Identify which cell holds the provided text, then report its (x, y) central coordinate. 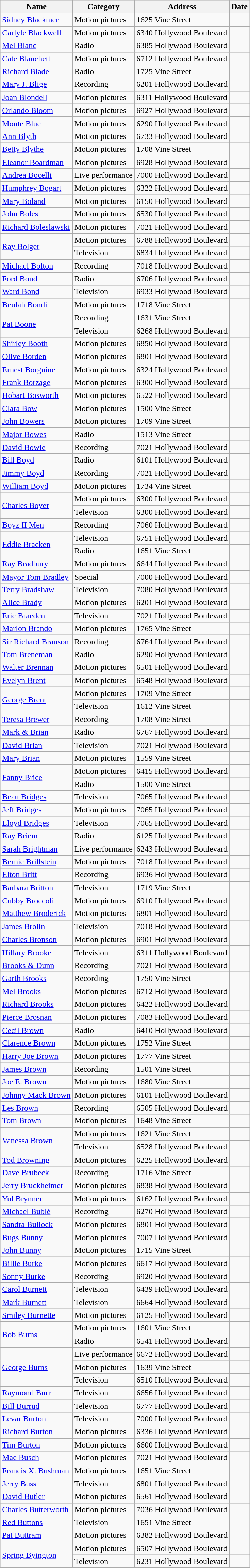
Yul Brynner (36, 1198)
6928 Hollywood Boulevard (182, 162)
Billie Burke (36, 1263)
Ernest Borgnine (36, 369)
1716 Vine Street (182, 1173)
1625 Vine Street (182, 20)
1648 Vine Street (182, 1121)
6162 Hollywood Boulevard (182, 1198)
6385 Hollywood Boulevard (182, 46)
6268 Hollywood Boulevard (182, 330)
6410 Hollywood Boulevard (182, 1030)
Smiley Burnette (36, 1315)
Hobart Bosworth (36, 395)
1680 Vine Street (182, 1082)
Andrea Bocelli (36, 175)
6336 Hollywood Boulevard (182, 1432)
Eleanor Boardman (36, 162)
Ward Bond (36, 292)
Joan Blondell (36, 97)
George Burns (36, 1367)
Sonny Burke (36, 1276)
David Bowie (36, 447)
6541 Hollywood Boulevard (182, 1341)
7036 Hollywood Boulevard (182, 1509)
Johnny Mack Brown (36, 1095)
6834 Hollywood Boulevard (182, 253)
6672 Hollywood Boulevard (182, 1354)
6243 Hollywood Boulevard (182, 849)
Ann Blyth (36, 136)
Walter Brennan (36, 667)
Ray Bolger (36, 246)
Brooks & Dunn (36, 965)
Dave Brubeck (36, 1173)
Carol Burnett (36, 1289)
Carlyle Blackwell (36, 33)
1612 Vine Street (182, 706)
1513 Vine Street (182, 434)
6415 Hollywood Boulevard (182, 771)
Richard Blade (36, 71)
6340 Hollywood Boulevard (182, 33)
James Brown (36, 1069)
Mel Brooks (36, 991)
6507 Hollywood Boulevard (182, 1548)
Garth Brooks (36, 978)
1752 Vine Street (182, 1043)
7060 Hollywood Boulevard (182, 525)
James Brolin (36, 926)
Date (239, 7)
1601 Vine Street (182, 1328)
Sidney Blackmer (36, 20)
Mary J. Blige (36, 84)
John Boles (36, 214)
1501 Vine Street (182, 1069)
Clara Bow (36, 408)
1777 Vine Street (182, 1056)
Joe E. Brown (36, 1082)
Spring Byington (36, 1555)
Jeff Bridges (36, 810)
Charles Bronson (36, 939)
Major Bowes (36, 434)
Mary Boland (36, 201)
Boyz II Men (36, 525)
Francis X. Bushman (36, 1471)
7080 Hollywood Boulevard (182, 590)
Mary Brian (36, 758)
1765 Vine Street (182, 629)
1715 Vine Street (182, 1250)
6382 Hollywood Boulevard (182, 1535)
Jerry Bruckheimer (36, 1185)
Tim Burton (36, 1445)
Mark & Brian (36, 732)
6150 Hollywood Boulevard (182, 201)
Cecil Brown (36, 1030)
Richard Burton (36, 1432)
1725 Vine Street (182, 71)
Cubby Broccoli (36, 901)
6838 Hollywood Boulevard (182, 1185)
6530 Hollywood Boulevard (182, 214)
Elton Britt (36, 875)
1631 Vine Street (182, 318)
1559 Vine Street (182, 758)
Jerry Buss (36, 1484)
Fanny Brice (36, 777)
6561 Hollywood Boulevard (182, 1497)
Ford Bond (36, 279)
Pat Buttram (36, 1535)
Vanessa Brown (36, 1140)
Name (36, 7)
Charles Butterworth (36, 1509)
6910 Hollywood Boulevard (182, 901)
6656 Hollywood Boulevard (182, 1393)
Levar Burton (36, 1419)
Monte Blue (36, 123)
David Butler (36, 1497)
Alice Brady (36, 603)
7007 Hollywood Boulevard (182, 1238)
6324 Hollywood Boulevard (182, 369)
Tom Breneman (36, 654)
Sir Richard Branson (36, 642)
Sandra Bullock (36, 1225)
Address (182, 7)
6644 Hollywood Boulevard (182, 564)
1718 Vine Street (182, 305)
Raymond Burr (36, 1393)
6225 Hollywood Boulevard (182, 1160)
Red Buttons (36, 1522)
6664 Hollywood Boulevard (182, 1302)
Special (103, 577)
6927 Hollywood Boulevard (182, 110)
Mae Busch (36, 1458)
John Bowers (36, 421)
Bill Burrud (36, 1406)
Charles Boyer (36, 505)
Jimmy Boyd (36, 473)
6933 Hollywood Boulevard (182, 292)
Pierce Brosnan (36, 1017)
6751 Hollywood Boulevard (182, 538)
Evelyn Brent (36, 680)
6850 Hollywood Boulevard (182, 343)
6510 Hollywood Boulevard (182, 1380)
6936 Hollywood Boulevard (182, 875)
Harry Joe Brown (36, 1056)
Ray Bradbury (36, 564)
Sarah Brightman (36, 849)
1750 Vine Street (182, 978)
Mel Blanc (36, 46)
Category (103, 7)
6733 Hollywood Boulevard (182, 136)
George Brent (36, 700)
6764 Hollywood Boulevard (182, 642)
Frank Borzage (36, 383)
Richard Boleslawski (36, 227)
Ray Briem (36, 836)
Beulah Bondi (36, 305)
6505 Hollywood Boulevard (182, 1108)
Bob Burns (36, 1335)
Olive Borden (36, 356)
Betty Blythe (36, 149)
William Boyd (36, 486)
6901 Hollywood Boulevard (182, 939)
Marlon Brando (36, 629)
6522 Hollywood Boulevard (182, 395)
6422 Hollywood Boulevard (182, 1004)
Lloyd Bridges (36, 823)
Eric Braeden (36, 616)
Les Brown (36, 1108)
Clarence Brown (36, 1043)
6767 Hollywood Boulevard (182, 732)
Eddie Bracken (36, 544)
Teresa Brewer (36, 719)
Orlando Bloom (36, 110)
Bill Boyd (36, 460)
1639 Vine Street (182, 1367)
1719 Vine Street (182, 888)
6501 Hollywood Boulevard (182, 667)
6439 Hollywood Boulevard (182, 1289)
Tom Brown (36, 1121)
Michael Bublé (36, 1212)
6617 Hollywood Boulevard (182, 1263)
1621 Vine Street (182, 1134)
7083 Hollywood Boulevard (182, 1017)
John Bunny (36, 1250)
6777 Hollywood Boulevard (182, 1406)
Matthew Broderick (36, 914)
Beau Bridges (36, 797)
Bernie Brillstein (36, 862)
Mark Burnett (36, 1302)
6231 Hollywood Boulevard (182, 1561)
Bugs Bunny (36, 1238)
6920 Hollywood Boulevard (182, 1276)
1734 Vine Street (182, 486)
David Brian (36, 745)
Cate Blanchett (36, 59)
6270 Hollywood Boulevard (182, 1212)
Pat Boone (36, 324)
6528 Hollywood Boulevard (182, 1147)
Hillary Brooke (36, 952)
Terry Bradshaw (36, 590)
6322 Hollywood Boulevard (182, 188)
6706 Hollywood Boulevard (182, 279)
6548 Hollywood Boulevard (182, 680)
Michael Bolton (36, 266)
6600 Hollywood Boulevard (182, 1445)
Humphrey Bogart (36, 188)
Mayor Tom Bradley (36, 577)
Richard Brooks (36, 1004)
Shirley Booth (36, 343)
Tod Browning (36, 1160)
6788 Hollywood Boulevard (182, 240)
Barbara Britton (36, 888)
